Output the (x, y) coordinate of the center of the cell containing the given text.  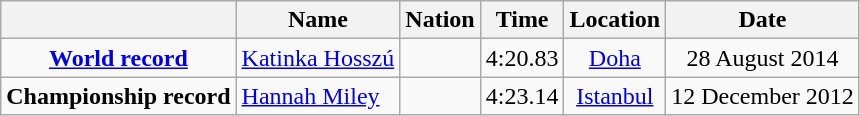
Time (522, 20)
Hannah Miley (318, 96)
28 August 2014 (763, 58)
Championship record (118, 96)
Istanbul (615, 96)
Location (615, 20)
12 December 2012 (763, 96)
Date (763, 20)
Doha (615, 58)
Nation (440, 20)
Name (318, 20)
4:23.14 (522, 96)
World record (118, 58)
Katinka Hosszú (318, 58)
4:20.83 (522, 58)
